Extract the [X, Y] coordinate from the center of the cell holding the provided text.  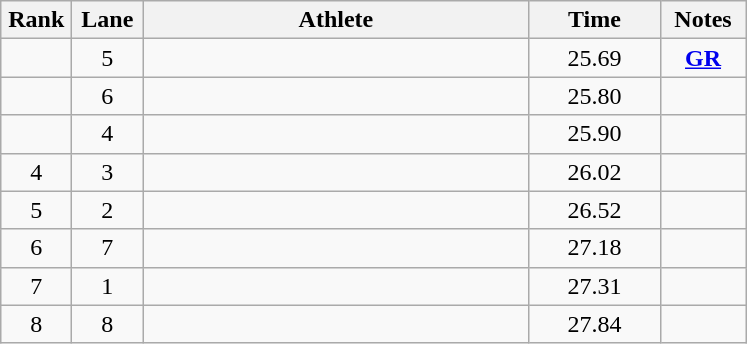
27.18 [594, 248]
25.80 [594, 96]
26.02 [594, 172]
25.90 [594, 134]
Rank [36, 20]
25.69 [594, 58]
GR [703, 58]
27.84 [594, 324]
1 [108, 286]
Time [594, 20]
Lane [108, 20]
26.52 [594, 210]
27.31 [594, 286]
2 [108, 210]
Athlete [336, 20]
Notes [703, 20]
3 [108, 172]
